Return the [x, y] coordinate for the center point of the cell that contains the specified text.  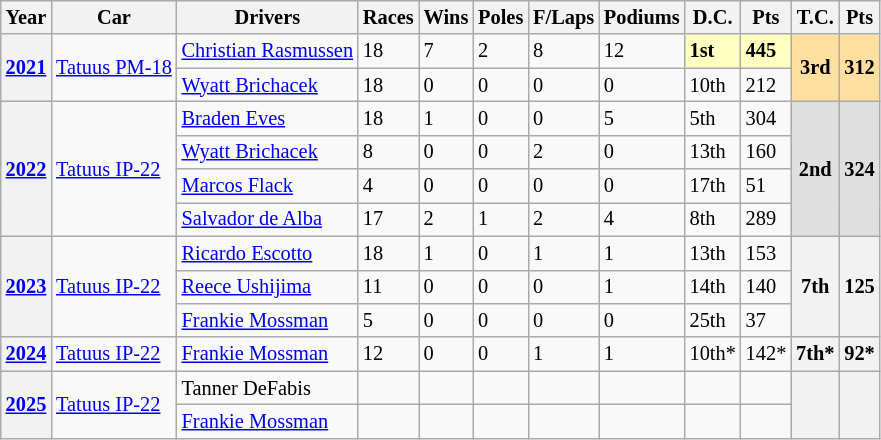
2024 [26, 354]
17 [388, 219]
51 [766, 186]
324 [859, 168]
T.C. [815, 17]
2023 [26, 286]
5th [713, 118]
153 [766, 253]
Reece Ushijima [268, 287]
Wins [446, 17]
Salvador de Alba [268, 219]
F/Laps [564, 17]
Ricardo Escotto [268, 253]
14th [713, 287]
11 [388, 287]
7th [815, 286]
37 [766, 320]
Car [114, 17]
212 [766, 85]
304 [766, 118]
Races [388, 17]
25th [713, 320]
142* [766, 354]
Drivers [268, 17]
1st [713, 51]
2025 [26, 404]
Tatuus PM-18 [114, 68]
2nd [815, 168]
7 [446, 51]
Year [26, 17]
D.C. [713, 17]
Poles [500, 17]
125 [859, 286]
140 [766, 287]
Podiums [642, 17]
8th [713, 219]
17th [713, 186]
2021 [26, 68]
10th [713, 85]
3rd [815, 68]
Christian Rasmussen [268, 51]
2022 [26, 168]
Braden Eves [268, 118]
Tanner DeFabis [268, 388]
289 [766, 219]
7th* [815, 354]
445 [766, 51]
10th* [713, 354]
312 [859, 68]
Marcos Flack [268, 186]
92* [859, 354]
160 [766, 152]
